Determine the (x, y) coordinate at the center of the cell enclosing the given text.  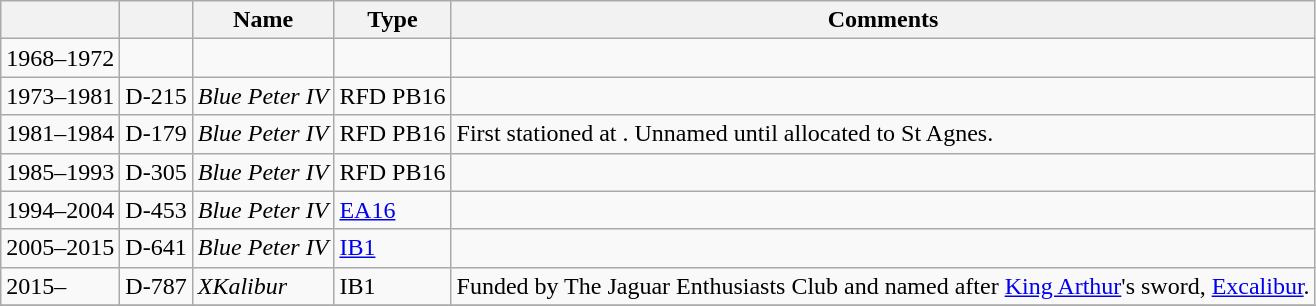
XKalibur (263, 286)
D-787 (156, 286)
1973–1981 (60, 96)
D-215 (156, 96)
Name (263, 20)
Type (392, 20)
D-641 (156, 248)
1994–2004 (60, 210)
1985–1993 (60, 172)
Funded by The Jaguar Enthusiasts Club and named after King Arthur's sword, Excalibur. (883, 286)
EA16 (392, 210)
First stationed at . Unnamed until allocated to St Agnes. (883, 134)
D-305 (156, 172)
2005–2015 (60, 248)
D-453 (156, 210)
1968–1972 (60, 58)
D-179 (156, 134)
Comments (883, 20)
2015– (60, 286)
1981–1984 (60, 134)
